From the cell containing the given text, extract its center point as (X, Y) coordinate. 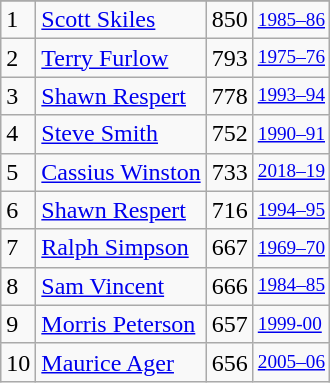
Sam Vincent (121, 286)
1984–85 (291, 286)
793 (230, 58)
1999-00 (291, 324)
2018–19 (291, 172)
2005–06 (291, 362)
6 (18, 210)
656 (230, 362)
1994–95 (291, 210)
657 (230, 324)
1993–94 (291, 96)
4 (18, 134)
Ralph Simpson (121, 248)
733 (230, 172)
1969–70 (291, 248)
Morris Peterson (121, 324)
850 (230, 20)
716 (230, 210)
1 (18, 20)
Cassius Winston (121, 172)
2 (18, 58)
667 (230, 248)
Terry Furlow (121, 58)
1985–86 (291, 20)
1990–91 (291, 134)
666 (230, 286)
Scott Skiles (121, 20)
1975–76 (291, 58)
8 (18, 286)
9 (18, 324)
778 (230, 96)
Steve Smith (121, 134)
752 (230, 134)
10 (18, 362)
Maurice Ager (121, 362)
3 (18, 96)
5 (18, 172)
7 (18, 248)
